Detect which cell encompasses the target text, then output its (X, Y) center coordinate. 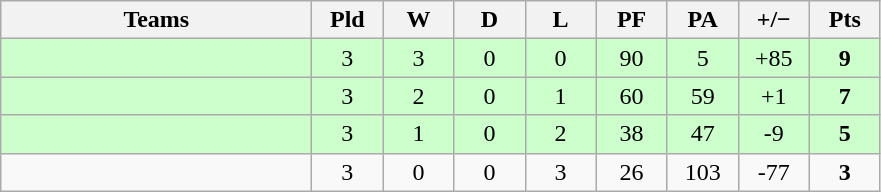
L (560, 20)
103 (702, 172)
7 (844, 96)
-77 (774, 172)
90 (632, 58)
+1 (774, 96)
PF (632, 20)
Pts (844, 20)
PA (702, 20)
60 (632, 96)
-9 (774, 134)
+/− (774, 20)
D (490, 20)
Teams (156, 20)
9 (844, 58)
47 (702, 134)
Pld (348, 20)
W (418, 20)
+85 (774, 58)
26 (632, 172)
38 (632, 134)
59 (702, 96)
